Search for the cell housing the specified text and yield its [x, y] center coordinate. 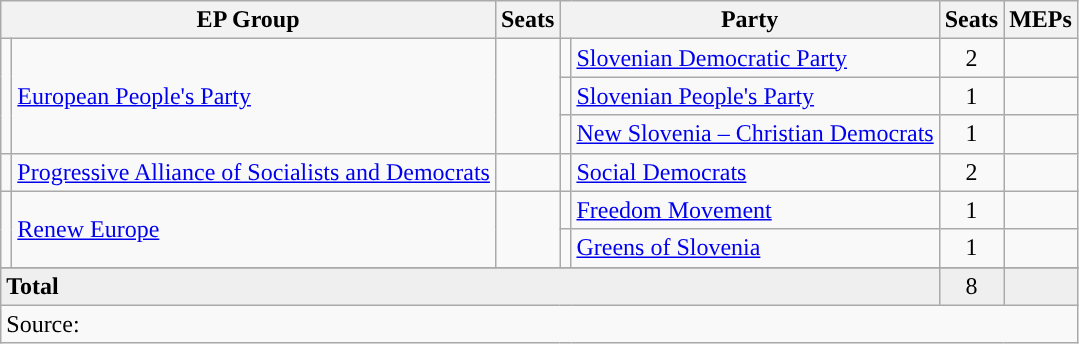
Freedom Movement [755, 210]
Slovenian Democratic Party [755, 58]
MEPs [1041, 20]
European People's Party [254, 96]
New Slovenia – Christian Democrats [755, 134]
EP Group [248, 20]
Source: [540, 324]
Party [750, 20]
Slovenian People's Party [755, 96]
Greens of Slovenia [755, 248]
Total [470, 286]
Renew Europe [254, 229]
Social Democrats [755, 172]
Progressive Alliance of Socialists and Democrats [254, 172]
8 [971, 286]
